Return the [X, Y] coordinate for the center point of the cell that contains the specified text.  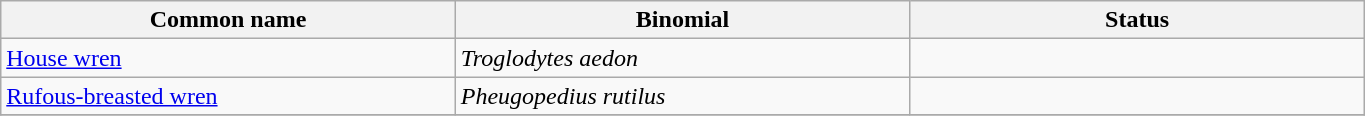
Troglodytes aedon [682, 58]
Rufous-breasted wren [228, 96]
Common name [228, 20]
House wren [228, 58]
Pheugopedius rutilus [682, 96]
Binomial [682, 20]
Status [1138, 20]
